Return the [X, Y] coordinate for the center point of the cell that contains the specified text.  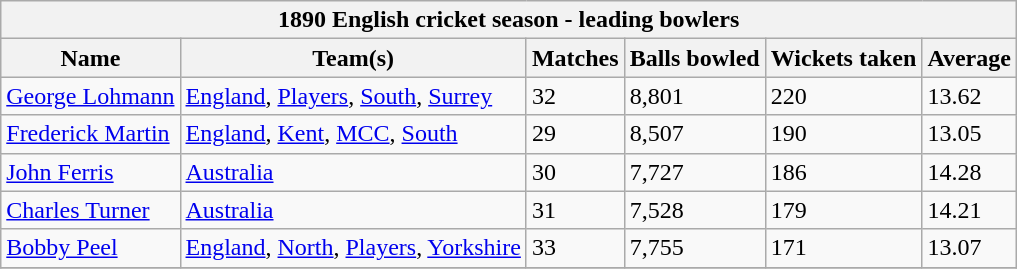
Average [970, 58]
Matches [575, 58]
220 [844, 96]
171 [844, 248]
7,727 [694, 172]
32 [575, 96]
190 [844, 134]
13.62 [970, 96]
England, Kent, MCC, South [353, 134]
7,528 [694, 210]
Name [90, 58]
179 [844, 210]
George Lohmann [90, 96]
13.05 [970, 134]
30 [575, 172]
13.07 [970, 248]
1890 English cricket season - leading bowlers [509, 20]
186 [844, 172]
Charles Turner [90, 210]
England, Players, South, Surrey [353, 96]
31 [575, 210]
Balls bowled [694, 58]
Team(s) [353, 58]
England, North, Players, Yorkshire [353, 248]
8,801 [694, 96]
29 [575, 134]
8,507 [694, 134]
7,755 [694, 248]
33 [575, 248]
Bobby Peel [90, 248]
Frederick Martin [90, 134]
14.28 [970, 172]
John Ferris [90, 172]
Wickets taken [844, 58]
14.21 [970, 210]
